From the cell containing the given text, extract its center point as (X, Y) coordinate. 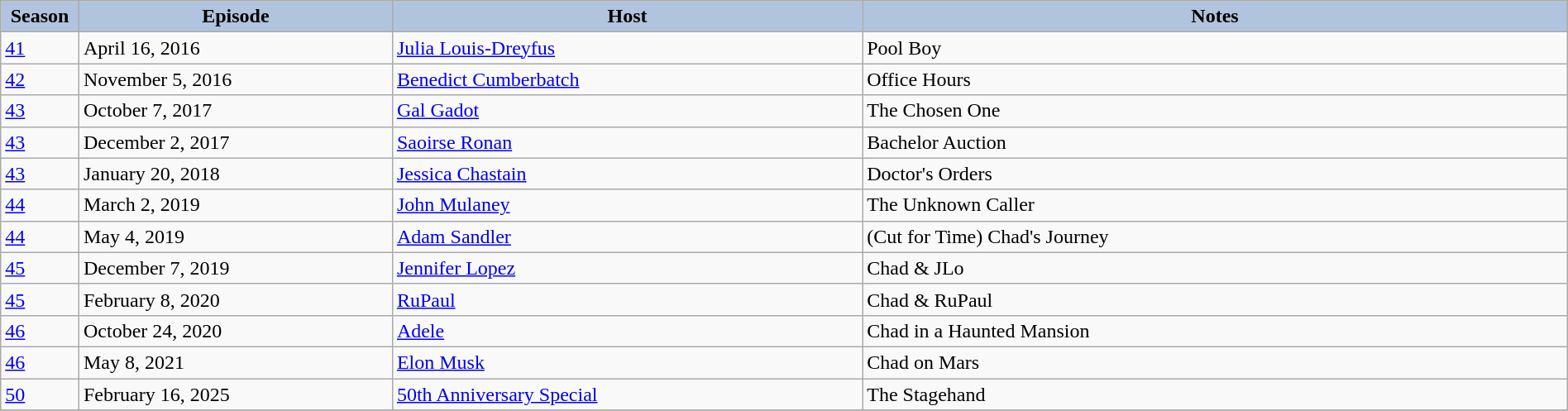
November 5, 2016 (235, 79)
The Stagehand (1216, 394)
RuPaul (627, 299)
John Mulaney (627, 205)
May 4, 2019 (235, 237)
Bachelor Auction (1216, 142)
January 20, 2018 (235, 174)
Host (627, 17)
October 24, 2020 (235, 331)
Gal Gadot (627, 111)
Chad & RuPaul (1216, 299)
Season (40, 17)
Benedict Cumberbatch (627, 79)
Notes (1216, 17)
December 7, 2019 (235, 268)
October 7, 2017 (235, 111)
Office Hours (1216, 79)
42 (40, 79)
Julia Louis-Dreyfus (627, 48)
50th Anniversary Special (627, 394)
May 8, 2021 (235, 362)
Pool Boy (1216, 48)
February 16, 2025 (235, 394)
Chad & JLo (1216, 268)
Doctor's Orders (1216, 174)
The Unknown Caller (1216, 205)
February 8, 2020 (235, 299)
Adele (627, 331)
Adam Sandler (627, 237)
Elon Musk (627, 362)
(Cut for Time) Chad's Journey (1216, 237)
Chad in a Haunted Mansion (1216, 331)
Chad on Mars (1216, 362)
Jennifer Lopez (627, 268)
March 2, 2019 (235, 205)
The Chosen One (1216, 111)
Episode (235, 17)
Jessica Chastain (627, 174)
Saoirse Ronan (627, 142)
April 16, 2016 (235, 48)
50 (40, 394)
41 (40, 48)
December 2, 2017 (235, 142)
